For the text-containing cell, return its midpoint in [x, y] coordinate format. 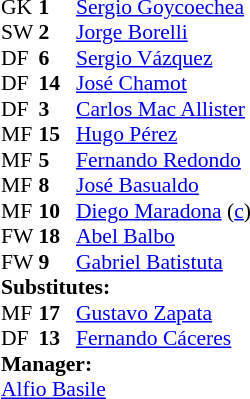
13 [57, 339]
6 [57, 58]
SW [20, 33]
10 [57, 211]
5 [57, 160]
18 [57, 237]
3 [57, 109]
8 [57, 185]
17 [57, 313]
15 [57, 135]
9 [57, 262]
14 [57, 83]
2 [57, 33]
